Detect which cell encompasses the target text, then output its (x, y) center coordinate. 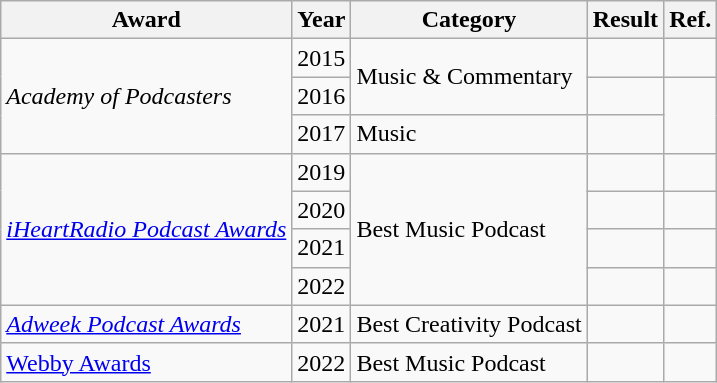
2019 (322, 172)
Webby Awards (146, 362)
Category (469, 20)
Music (469, 134)
iHeartRadio Podcast Awards (146, 229)
Ref. (690, 20)
Best Creativity Podcast (469, 324)
Result (625, 20)
Adweek Podcast Awards (146, 324)
2017 (322, 134)
Music & Commentary (469, 77)
2020 (322, 210)
2015 (322, 58)
Academy of Podcasters (146, 96)
Year (322, 20)
Award (146, 20)
2016 (322, 96)
